Scan for the cell matching the given text and deliver its [X, Y] coordinate at center. 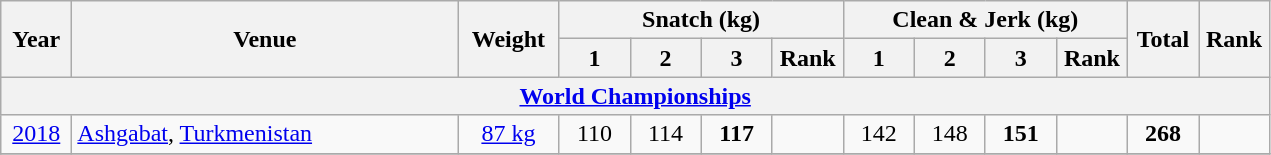
87 kg [508, 134]
2018 [36, 134]
114 [666, 134]
Total [1162, 39]
110 [594, 134]
117 [736, 134]
Clean & Jerk (kg) [985, 20]
World Championships [636, 96]
Snatch (kg) [701, 20]
148 [950, 134]
Weight [508, 39]
Venue [265, 39]
Ashgabat, Turkmenistan [265, 134]
Year [36, 39]
151 [1020, 134]
268 [1162, 134]
142 [878, 134]
